Extract the (x, y) coordinate from the center of the cell holding the provided text.  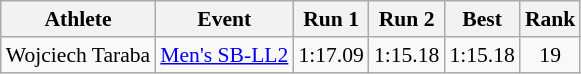
Rank (550, 19)
Best (482, 19)
Wojciech Taraba (78, 55)
19 (550, 55)
Event (224, 19)
1:17.09 (330, 55)
Athlete (78, 19)
Run 2 (406, 19)
Men's SB-LL2 (224, 55)
Run 1 (330, 19)
